Return the [X, Y] coordinate for the center point of the cell that contains the specified text.  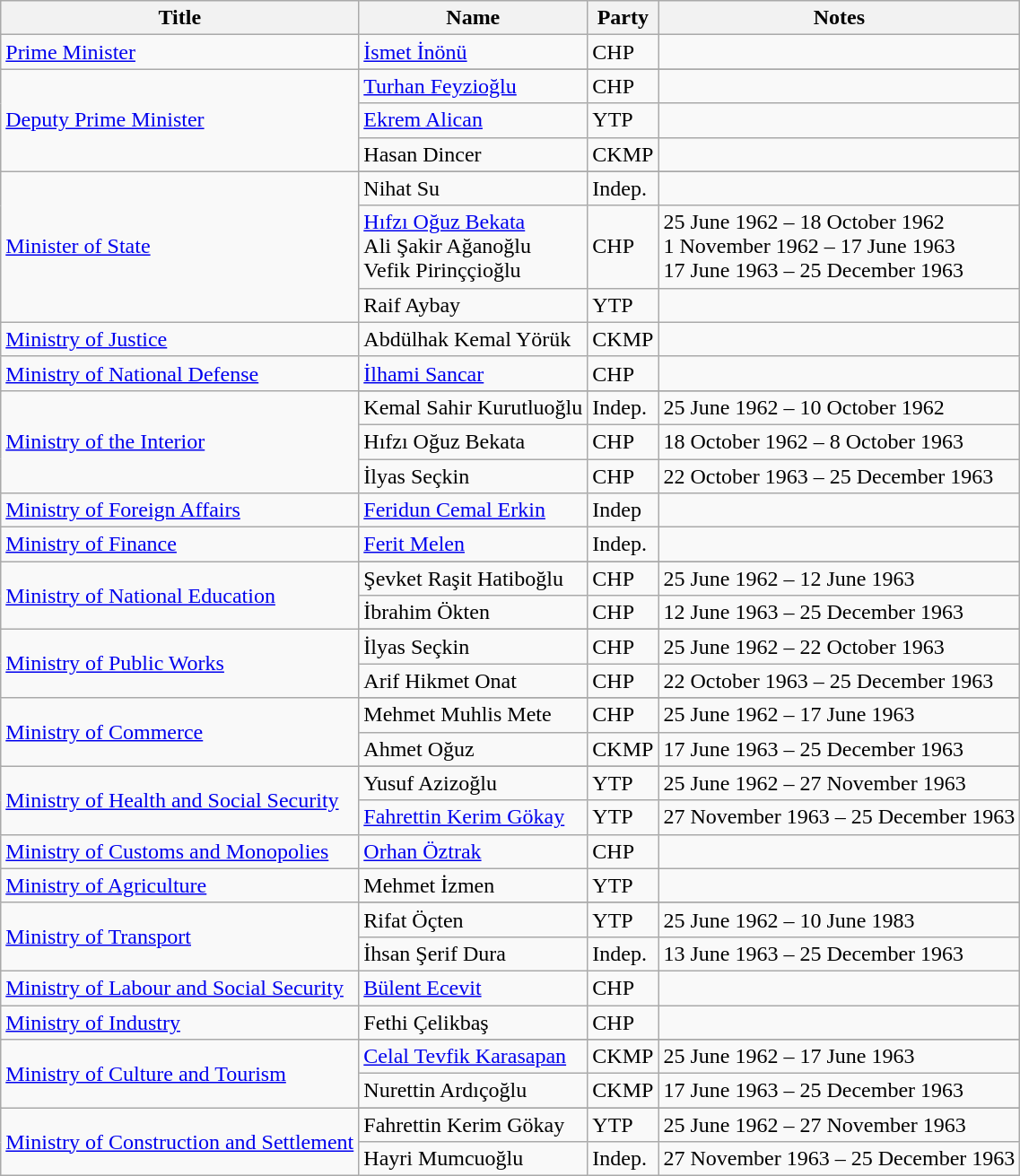
Orhan Öztrak [474, 851]
Hıfzı Oğuz BekataAli Şakir AğanoğluVefik Pirinççioğlu [474, 247]
Hasan Dincer [474, 154]
Abdülhak Kemal Yörük [474, 339]
13 June 1963 – 25 December 1963 [840, 954]
25 June 1962 – 12 June 1963 [840, 579]
Title [179, 18]
25 June 1962 – 10 October 1962 [840, 407]
İbrahim Ökten [474, 613]
Rifat Öçten [474, 919]
Ministry of Transport [179, 936]
Nurettin Ardıçoğlu [474, 1091]
Turhan Feyzioğlu [474, 86]
Hıfzı Oğuz Bekata [474, 441]
İlhami Sancar [474, 373]
Ministry of Culture and Tourism [179, 1074]
Mehmet İzmen [474, 885]
25 June 1962 – 10 June 1983 [840, 919]
Ferit Melen [474, 544]
Ministry of Labour and Social Security [179, 988]
Arif Hikmet Onat [474, 681]
25 June 1962 – 22 October 1963 [840, 647]
Hayri Mumcuoğlu [474, 1159]
Raif Aybay [474, 305]
Mehmet Muhlis Mete [474, 715]
Yusuf Azizoğlu [474, 783]
Ministry of Customs and Monopolies [179, 851]
İsmet İnönü [474, 52]
Nihat Su [474, 188]
Deputy Prime Minister [179, 120]
Feridun Cemal Erkin [474, 510]
18 October 1962 – 8 October 1963 [840, 441]
12 June 1963 – 25 December 1963 [840, 613]
Ministry of Public Works [179, 664]
Ahmet Oğuz [474, 749]
Bülent Ecevit [474, 988]
Indep [623, 510]
Party [623, 18]
Ministry of the Interior [179, 441]
Ministry of Agriculture [179, 885]
Ministry of Industry [179, 1022]
Ministry of Foreign Affairs [179, 510]
Celal Tevfik Karasapan [474, 1057]
Ministry of Commerce [179, 732]
Ministry of Construction and Settlement [179, 1142]
İhsan Şerif Dura [474, 954]
Notes [840, 18]
Ministry of National Education [179, 596]
Prime Minister [179, 52]
Ministry of Justice [179, 339]
Kemal Sahir Kurutluoğlu [474, 407]
Ministry of National Defense [179, 373]
Fethi Çelikbaş [474, 1022]
Ministry of Health and Social Security [179, 800]
Şevket Raşit Hatiboğlu [474, 579]
Ministry of Finance [179, 544]
Minister of State [179, 247]
Name [474, 18]
Ekrem Alican [474, 120]
25 June 1962 – 18 October 19621 November 1962 – 17 June 196317 June 1963 – 25 December 1963 [840, 247]
